Detect which cell encompasses the target text, then output its [X, Y] center coordinate. 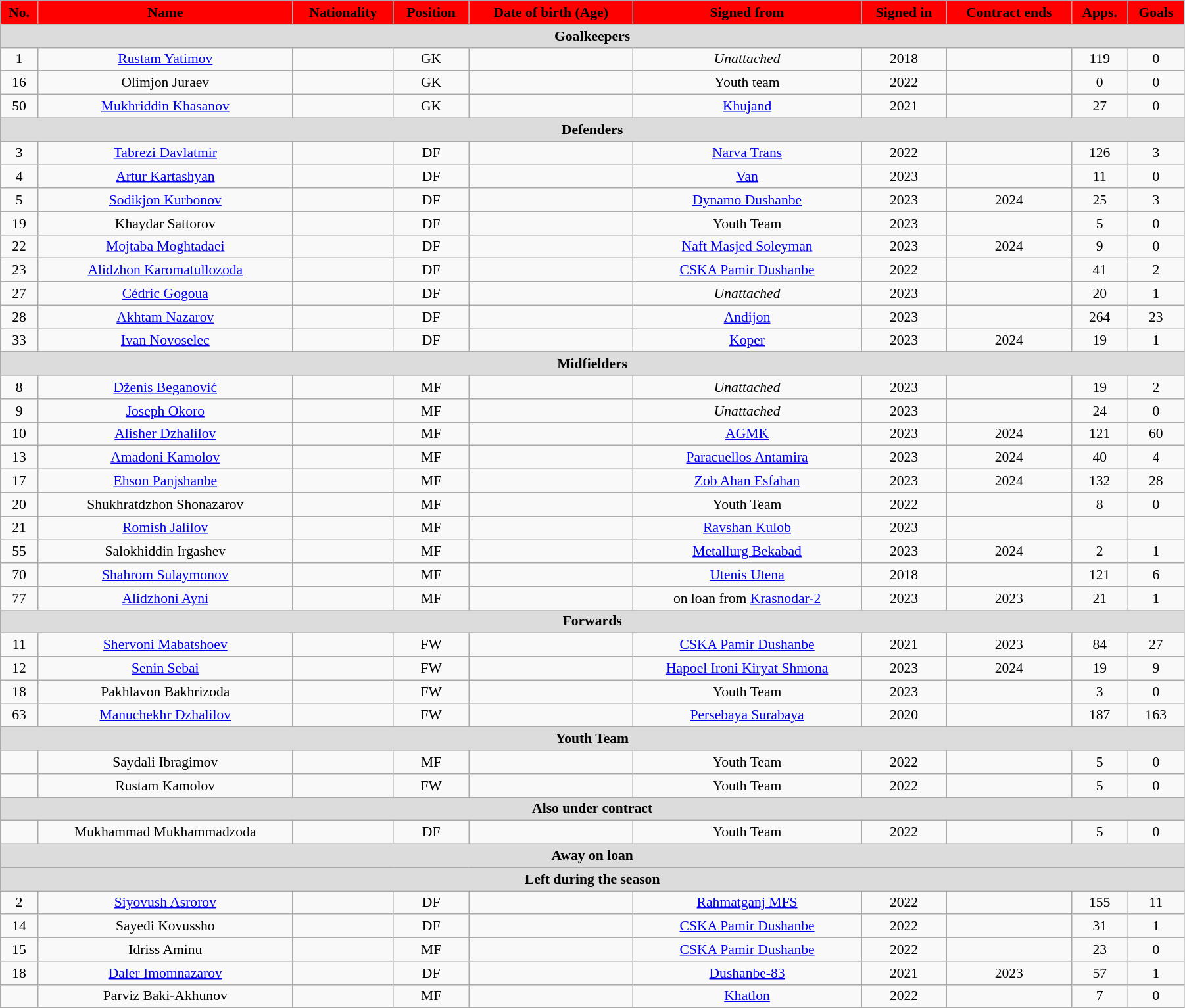
Parviz Baki-Akhunov [165, 996]
Senin Sebai [165, 669]
Rustam Kamolov [165, 786]
Khatlon [747, 996]
Tabrezi Davlatmir [165, 153]
Nationality [343, 12]
Zob Ahan Esfahan [747, 481]
AGMK [747, 434]
7 [1100, 996]
13 [20, 458]
Forwards [592, 621]
126 [1100, 153]
Defenders [592, 130]
Olimjon Juraev [165, 83]
Shahrom Sulaymonov [165, 575]
Joseph Okoro [165, 411]
Contract ends [1009, 12]
6 [1156, 575]
Also under contract [592, 809]
No. [20, 12]
Goalkeepers [592, 36]
on loan from Krasnodar-2 [747, 598]
Date of birth (Age) [551, 12]
Utenis Utena [747, 575]
Youth team [747, 83]
Alidzhon Karomatullozoda [165, 270]
Persebaya Surabaya [747, 715]
70 [20, 575]
Manuchekhr Dzhalilov [165, 715]
31 [1100, 926]
Sayedi Kovussho [165, 926]
Mukhammad Mukhammadzoda [165, 832]
Hapoel Ironi Kiryat Shmona [747, 669]
22 [20, 247]
Left during the season [592, 879]
Ivan Novoselec [165, 341]
15 [20, 949]
12 [20, 669]
Pakhlavon Bakhrizoda [165, 692]
Midfielders [592, 364]
55 [20, 552]
Daler Imomnazarov [165, 973]
132 [1100, 481]
Saydali Ibragimov [165, 762]
Position [431, 12]
Ehson Panjshanbe [165, 481]
Amadoni Kamolov [165, 458]
Dynamo Dushanbe [747, 200]
Signed from [747, 12]
77 [20, 598]
Sodikjon Kurbonov [165, 200]
Idriss Aminu [165, 949]
Dushanbe-83 [747, 973]
Away on loan [592, 856]
155 [1100, 903]
41 [1100, 270]
Khaydar Sattorov [165, 224]
63 [20, 715]
Dženis Beganović [165, 387]
16 [20, 83]
Rahmatganj MFS [747, 903]
2020 [904, 715]
57 [1100, 973]
Mojtaba Moghtadaei [165, 247]
264 [1100, 317]
Alisher Dzhalilov [165, 434]
163 [1156, 715]
Apps. [1100, 12]
Name [165, 12]
Alidzhoni Ayni [165, 598]
Goals [1156, 12]
Mukhriddin Khasanov [165, 107]
33 [20, 341]
Salokhiddin Irgashev [165, 552]
Artur Kartashyan [165, 177]
Metallurg Bekabad [747, 552]
84 [1100, 645]
Andijon [747, 317]
Signed in [904, 12]
25 [1100, 200]
Siyovush Asrorov [165, 903]
Van [747, 177]
Narva Trans [747, 153]
40 [1100, 458]
Paracuellos Antamira [747, 458]
Naft Masjed Soleyman [747, 247]
Cédric Gogoua [165, 294]
Akhtam Nazarov [165, 317]
Shukhratdzhon Shonazarov [165, 504]
Rustam Yatimov [165, 59]
Koper [747, 341]
Shervoni Mabatshoev [165, 645]
17 [20, 481]
50 [20, 107]
Khujand [747, 107]
119 [1100, 59]
24 [1100, 411]
Romish Jalilov [165, 528]
187 [1100, 715]
10 [20, 434]
Ravshan Kulob [747, 528]
14 [20, 926]
60 [1156, 434]
